Pinpoint the cell where the given text exists, returning its (x, y) midpoint coordinate. 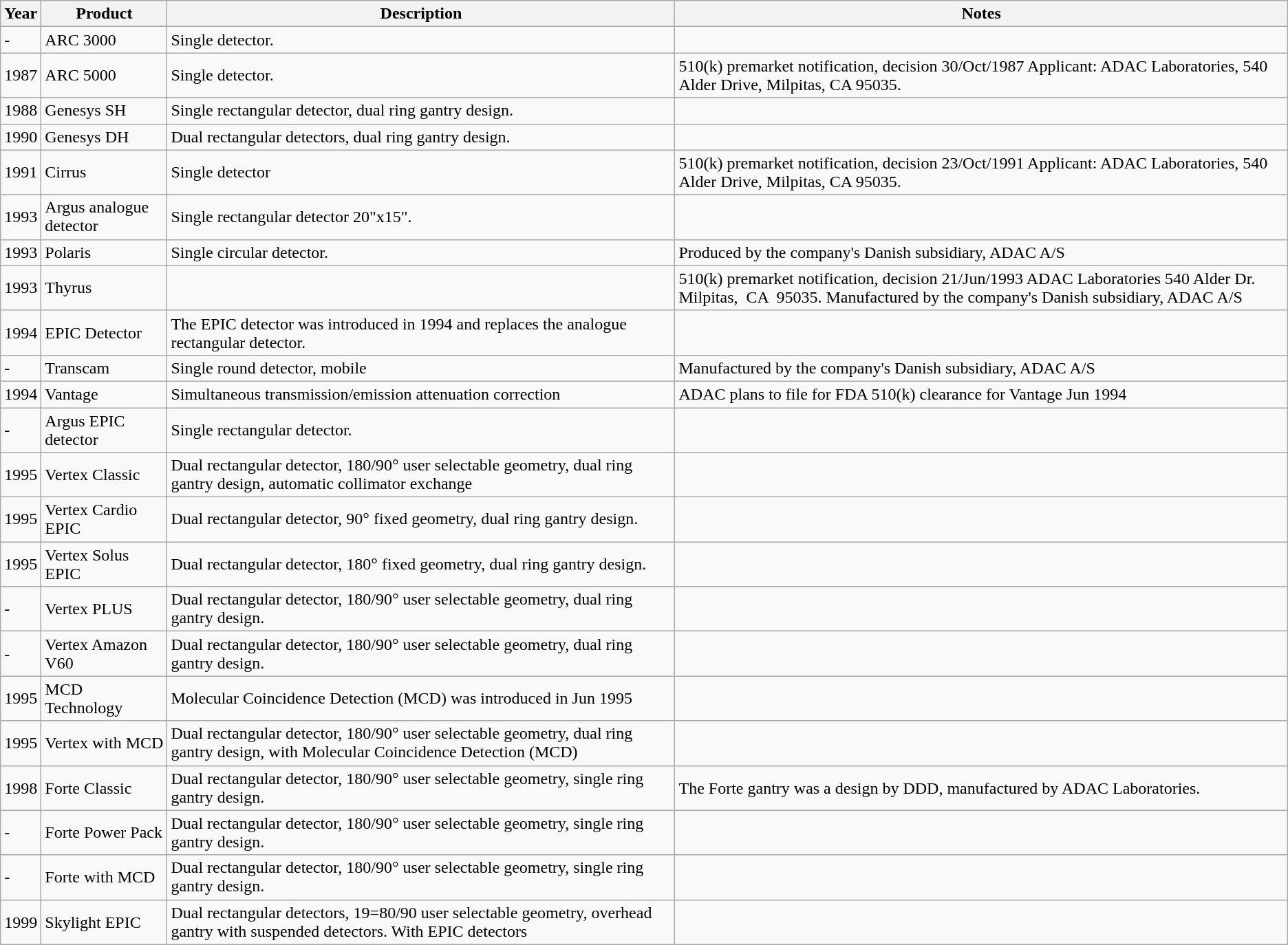
Single round detector, mobile (421, 368)
Dual rectangular detector, 180/90° user selectable geometry, dual ring gantry design, automatic collimator exchange (421, 475)
Skylight EPIC (105, 922)
Vertex Solus EPIC (105, 564)
Thyrus (105, 287)
Manufactured by the company's Danish subsidiary, ADAC A/S (981, 368)
Dual rectangular detectors, dual ring gantry design. (421, 137)
Year (21, 14)
MCD Technology (105, 699)
1990 (21, 137)
Description (421, 14)
Single circular detector. (421, 252)
Single rectangular detector 20"x15". (421, 217)
Genesys SH (105, 111)
ARC 5000 (105, 76)
Dual rectangular detectors, 19=80/90 user selectable geometry, overhead gantry with suspended detectors. With EPIC detectors (421, 922)
Product (105, 14)
Single rectangular detector. (421, 429)
Dual rectangular detector, 180° fixed geometry, dual ring gantry design. (421, 564)
Forte with MCD (105, 878)
Genesys DH (105, 137)
EPIC Detector (105, 333)
Vertex PLUS (105, 609)
Forte Classic (105, 788)
Vantage (105, 394)
Single detector (421, 172)
Argus EPIC detector (105, 429)
Polaris (105, 252)
Notes (981, 14)
Vertex Cardio EPIC (105, 520)
The EPIC detector was introduced in 1994 and replaces the analogue rectangular detector. (421, 333)
Cirrus (105, 172)
Vertex Classic (105, 475)
ARC 3000 (105, 40)
Forte Power Pack (105, 832)
Transcam (105, 368)
Dual rectangular detector, 180/90° user selectable geometry, dual ring gantry design, with Molecular Coincidence Detection (MCD) (421, 743)
1988 (21, 111)
1991 (21, 172)
Vertex Amazon V60 (105, 653)
Single rectangular detector, dual ring gantry design. (421, 111)
ADAC plans to file for FDA 510(k) clearance for Vantage Jun 1994 (981, 394)
Simultaneous transmission/emission attenuation correction (421, 394)
510(k) premarket notification, decision 23/Oct/1991 Applicant: ADAC Laboratories, 540 Alder Drive, Milpitas, CA 95035. (981, 172)
The Forte gantry was a design by DDD, manufactured by ADAC Laboratories. (981, 788)
Molecular Coincidence Detection (MCD) was introduced in Jun 1995 (421, 699)
Produced by the company's Danish subsidiary, ADAC A/S (981, 252)
1987 (21, 76)
510(k) premarket notification, decision 30/Oct/1987 Applicant: ADAC Laboratories, 540 Alder Drive, Milpitas, CA 95035. (981, 76)
Dual rectangular detector, 90° fixed geometry, dual ring gantry design. (421, 520)
Argus analogue detector (105, 217)
1999 (21, 922)
1998 (21, 788)
Vertex with MCD (105, 743)
